Extract the [x, y] coordinate from the center of the cell holding the provided text.  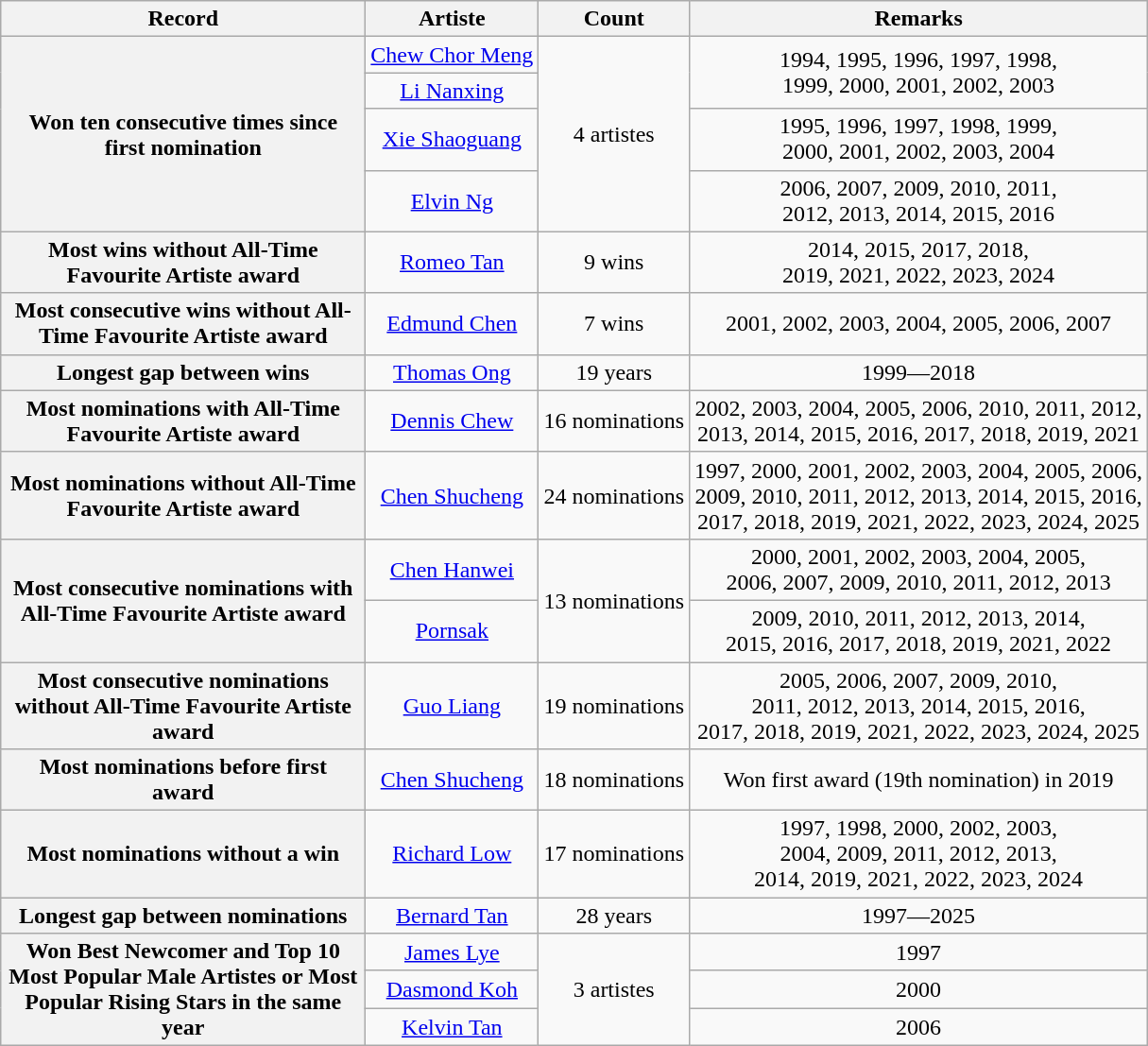
2000, 2001, 2002, 2003, 2004, 2005,2006, 2007, 2009, 2010, 2011, 2012, 2013 [918, 569]
Most consecutive wins without All-Time Favourite Artiste award [183, 323]
Most consecutive nominations without All-Time Favourite Artiste award [183, 705]
Count [614, 19]
Won Best Newcomer and Top 10 Most Popular Male Artistes or Most Popular Rising Stars in the same year [183, 990]
19 years [614, 372]
Xie Shaoguang [452, 140]
Artiste [452, 19]
Longest gap between wins [183, 372]
Won ten consecutive times since first nomination [183, 134]
Won first award (19th nomination) in 2019 [918, 780]
16 nominations [614, 421]
Richard Low [452, 854]
Longest gap between nominations [183, 916]
1997 [918, 952]
1994, 1995, 1996, 1997, 1998,1999, 2000, 2001, 2002, 2003 [918, 73]
James Lye [452, 952]
9 wins [614, 263]
Li Nanxing [452, 91]
1999—2018 [918, 372]
2000 [918, 989]
28 years [614, 916]
Bernard Tan [452, 916]
2009, 2010, 2011, 2012, 2013, 2014,2015, 2016, 2017, 2018, 2019, 2021, 2022 [918, 631]
Thomas Ong [452, 372]
Most nominations without a win [183, 854]
Dennis Chew [452, 421]
24 nominations [614, 495]
2006, 2007, 2009, 2010, 2011,2012, 2013, 2014, 2015, 2016 [918, 200]
Remarks [918, 19]
19 nominations [614, 705]
2005, 2006, 2007, 2009, 2010,2011, 2012, 2013, 2014, 2015, 2016,2017, 2018, 2019, 2021, 2022, 2023, 2024, 2025 [918, 705]
Most wins without All-Time Favourite Artiste award [183, 263]
1997—2025 [918, 916]
Elvin Ng [452, 200]
2014, 2015, 2017, 2018,2019, 2021, 2022, 2023, 2024 [918, 263]
Chen Hanwei [452, 569]
1995, 1996, 1997, 1998, 1999,2000, 2001, 2002, 2003, 2004 [918, 140]
Pornsak [452, 631]
3 artistes [614, 990]
Most consecutive nominations with All-Time Favourite Artiste award [183, 600]
Record [183, 19]
1997, 2000, 2001, 2002, 2003, 2004, 2005, 2006, 2009, 2010, 2011, 2012, 2013, 2014, 2015, 2016, 2017, 2018, 2019, 2021, 2022, 2023, 2024, 2025 [918, 495]
2002, 2003, 2004, 2005, 2006, 2010, 2011, 2012,2013, 2014, 2015, 2016, 2017, 2018, 2019, 2021 [918, 421]
Most nominations with All-Time Favourite Artiste award [183, 421]
Guo Liang [452, 705]
Dasmond Koh [452, 989]
Kelvin Tan [452, 1027]
Edmund Chen [452, 323]
1997, 1998, 2000, 2002, 2003,2004, 2009, 2011, 2012, 2013,2014, 2019, 2021, 2022, 2023, 2024 [918, 854]
Most nominations before first award [183, 780]
7 wins [614, 323]
4 artistes [614, 134]
2001, 2002, 2003, 2004, 2005, 2006, 2007 [918, 323]
13 nominations [614, 600]
Romeo Tan [452, 263]
2006 [918, 1027]
Chew Chor Meng [452, 55]
Most nominations without All-Time Favourite Artiste award [183, 495]
18 nominations [614, 780]
17 nominations [614, 854]
